Extract the [x, y] coordinate from the center of the cell holding the provided text.  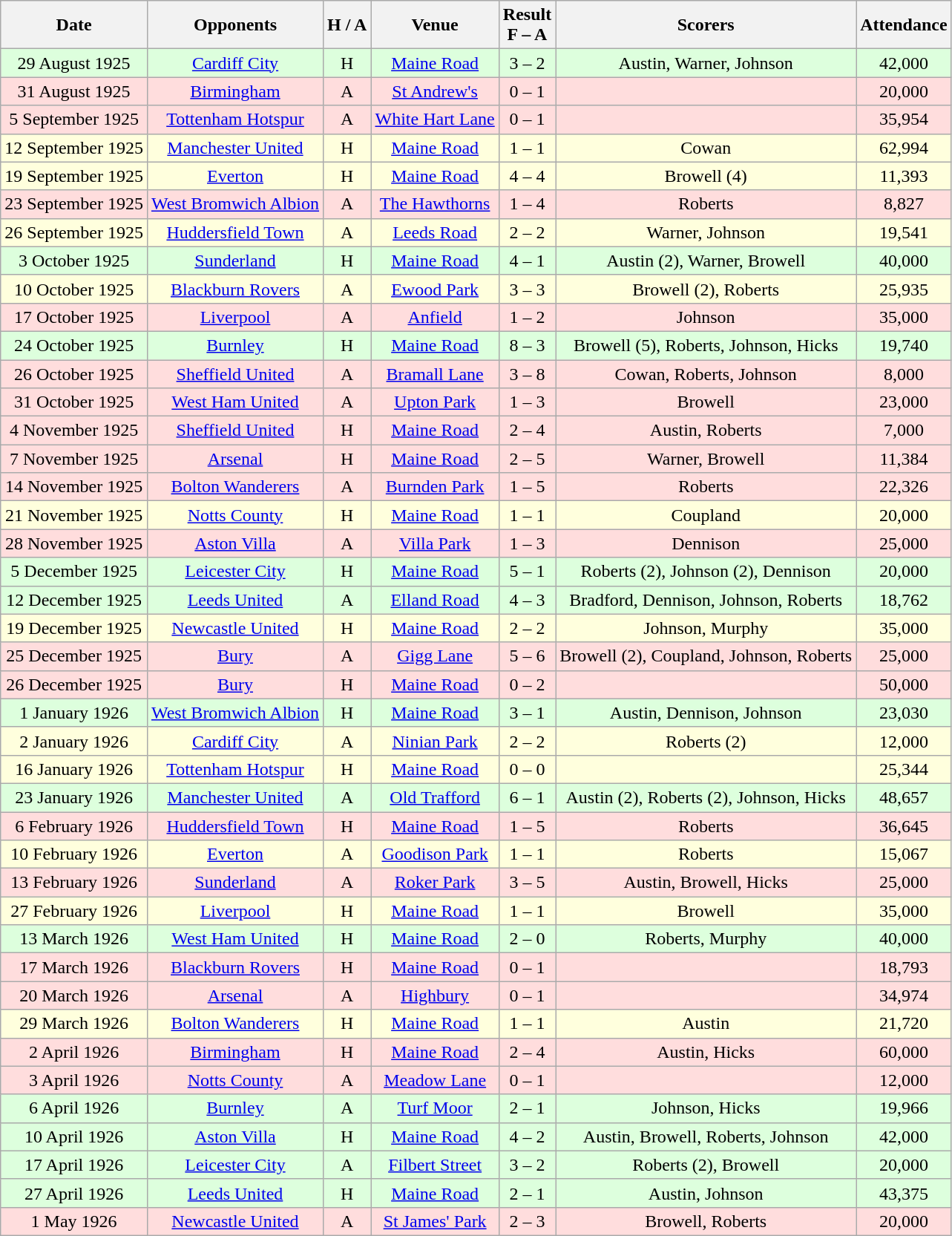
Bramall Lane [435, 373]
62,994 [904, 148]
20 March 1926 [74, 995]
7,000 [904, 431]
6 February 1926 [74, 826]
St Andrew's [435, 91]
Burnden Park [435, 487]
3 – 3 [527, 289]
26 September 1925 [74, 232]
Gigg Lane [435, 656]
White Hart Lane [435, 120]
23 September 1925 [74, 204]
Roberts (2), Johnson (2), Dennison [706, 572]
28 November 1925 [74, 543]
6 April 1926 [74, 1108]
11,384 [904, 459]
Filbert Street [435, 1165]
29 March 1926 [74, 1024]
34,974 [904, 995]
4 November 1925 [74, 431]
Roker Park [435, 883]
The Hawthorns [435, 204]
1 – 2 [527, 317]
Coupland [706, 515]
43,375 [904, 1193]
8,827 [904, 204]
13 March 1926 [74, 939]
2 – 3 [527, 1221]
25,344 [904, 769]
17 April 1926 [74, 1165]
Cowan, Roberts, Johnson [706, 373]
7 November 1925 [74, 459]
10 April 1926 [74, 1137]
Austin (2), Warner, Browell [706, 261]
Austin, Browell, Roberts, Johnson [706, 1137]
4 – 1 [527, 261]
Austin [706, 1024]
18,762 [904, 600]
5 – 1 [527, 572]
Anfield [435, 317]
Villa Park [435, 543]
Johnson, Hicks [706, 1108]
25,935 [904, 289]
11,393 [904, 176]
Roberts (2), Browell [706, 1165]
6 – 1 [527, 797]
8 – 3 [527, 345]
18,793 [904, 967]
Johnson, Murphy [706, 628]
50,000 [904, 684]
2 April 1926 [74, 1052]
25 December 1925 [74, 656]
23 January 1926 [74, 797]
Austin, Johnson [706, 1193]
Attendance [904, 25]
Warner, Browell [706, 459]
Browell, Roberts [706, 1221]
23,000 [904, 402]
1 January 1926 [74, 713]
4 – 2 [527, 1137]
31 August 1925 [74, 91]
48,657 [904, 797]
19 December 1925 [74, 628]
15,067 [904, 854]
5 December 1925 [74, 572]
12 December 1925 [74, 600]
Browell (2), Coupland, Johnson, Roberts [706, 656]
12 September 1925 [74, 148]
19,541 [904, 232]
3 October 1925 [74, 261]
Goodison Park [435, 854]
Browell (4) [706, 176]
21 November 1925 [74, 515]
17 March 1926 [74, 967]
22,326 [904, 487]
Highbury [435, 995]
19 September 1925 [74, 176]
2 January 1926 [74, 741]
Roberts (2) [706, 741]
Austin, Dennison, Johnson [706, 713]
Elland Road [435, 600]
60,000 [904, 1052]
Old Trafford [435, 797]
10 February 1926 [74, 854]
Dennison [706, 543]
Venue [435, 25]
Leeds Road [435, 232]
Roberts, Murphy [706, 939]
5 September 1925 [74, 120]
19,740 [904, 345]
10 October 1925 [74, 289]
St James' Park [435, 1221]
26 December 1925 [74, 684]
3 – 8 [527, 373]
4 – 3 [527, 600]
Date [74, 25]
1 – 4 [527, 204]
3 April 1926 [74, 1080]
Austin, Browell, Hicks [706, 883]
23,030 [904, 713]
Turf Moor [435, 1108]
2 – 0 [527, 939]
0 – 0 [527, 769]
29 August 1925 [74, 63]
3 – 1 [527, 713]
13 February 1926 [74, 883]
H / A [347, 25]
Browell (5), Roberts, Johnson, Hicks [706, 345]
26 October 1925 [74, 373]
ResultF – A [527, 25]
31 October 1925 [74, 402]
17 October 1925 [74, 317]
5 – 6 [527, 656]
Ninian Park [435, 741]
Austin, Roberts [706, 431]
19,966 [904, 1108]
27 April 1926 [74, 1193]
Austin, Hicks [706, 1052]
21,720 [904, 1024]
Scorers [706, 25]
Ewood Park [435, 289]
36,645 [904, 826]
Browell (2), Roberts [706, 289]
Bradford, Dennison, Johnson, Roberts [706, 600]
16 January 1926 [74, 769]
35,954 [904, 120]
4 – 4 [527, 176]
2 – 5 [527, 459]
Warner, Johnson [706, 232]
Meadow Lane [435, 1080]
Upton Park [435, 402]
0 – 2 [527, 684]
8,000 [904, 373]
27 February 1926 [74, 911]
3 – 5 [527, 883]
Austin (2), Roberts (2), Johnson, Hicks [706, 797]
Johnson [706, 317]
14 November 1925 [74, 487]
24 October 1925 [74, 345]
Cowan [706, 148]
1 May 1926 [74, 1221]
Austin, Warner, Johnson [706, 63]
Opponents [234, 25]
